From the cell containing the given text, extract its center point as [x, y] coordinate. 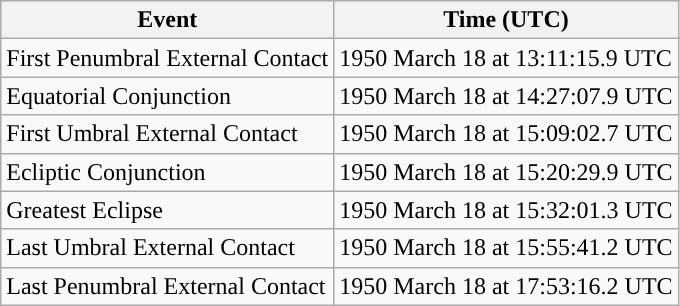
Greatest Eclipse [168, 210]
First Penumbral External Contact [168, 58]
1950 March 18 at 14:27:07.9 UTC [506, 96]
1950 March 18 at 15:20:29.9 UTC [506, 172]
Last Umbral External Contact [168, 248]
1950 March 18 at 15:09:02.7 UTC [506, 134]
Time (UTC) [506, 20]
1950 March 18 at 15:32:01.3 UTC [506, 210]
1950 March 18 at 13:11:15.9 UTC [506, 58]
1950 March 18 at 17:53:16.2 UTC [506, 286]
1950 March 18 at 15:55:41.2 UTC [506, 248]
First Umbral External Contact [168, 134]
Event [168, 20]
Equatorial Conjunction [168, 96]
Last Penumbral External Contact [168, 286]
Ecliptic Conjunction [168, 172]
